Return the (x, y) coordinate for the center point of the cell that contains the specified text.  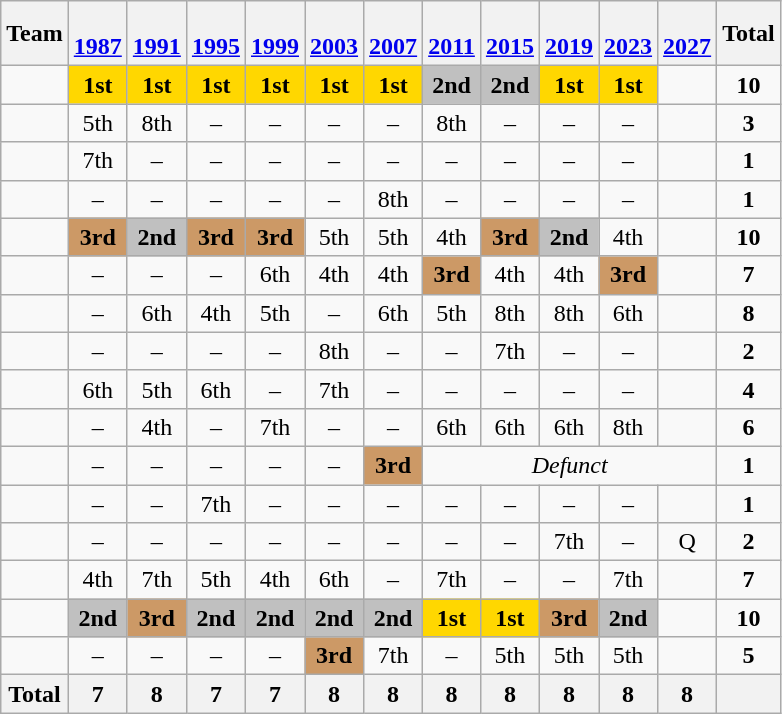
2007 (394, 34)
3 (749, 123)
1995 (216, 34)
4 (749, 389)
1991 (156, 34)
2011 (452, 34)
Defunct (570, 465)
2003 (334, 34)
2023 (628, 34)
5 (749, 656)
6 (749, 427)
2027 (688, 34)
1987 (98, 34)
2015 (510, 34)
Q (688, 542)
2019 (568, 34)
Team (35, 34)
1999 (274, 34)
